Find where the given text appears and provide that cell's center as [x, y] coordinate. 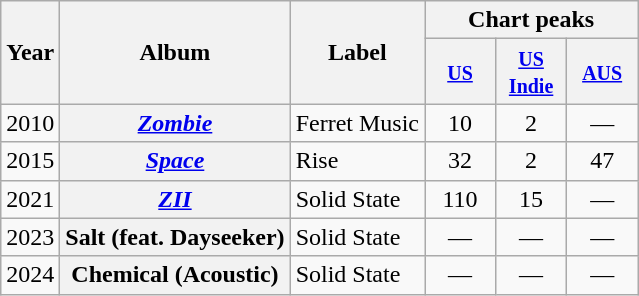
Rise [357, 161]
2023 [30, 237]
AUS [602, 72]
Chart peaks [530, 20]
Chemical (Acoustic) [175, 275]
10 [460, 123]
2015 [30, 161]
Salt (feat. Dayseeker) [175, 237]
USIndie [532, 72]
Label [357, 52]
US [460, 72]
15 [532, 199]
110 [460, 199]
Ferret Music [357, 123]
2021 [30, 199]
2010 [30, 123]
Zombie [175, 123]
47 [602, 161]
Album [175, 52]
2024 [30, 275]
Year [30, 52]
32 [460, 161]
ZII [175, 199]
Space [175, 161]
